From the cell containing the given text, extract its center point as [x, y] coordinate. 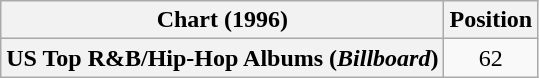
62 [491, 58]
Position [491, 20]
Chart (1996) [222, 20]
US Top R&B/Hip-Hop Albums (Billboard) [222, 58]
